For the text-containing cell, return its midpoint in (X, Y) coordinate format. 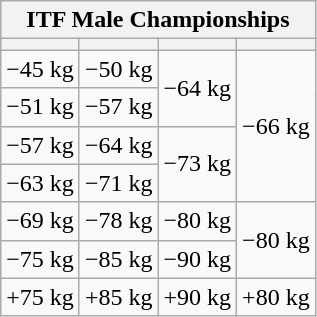
−73 kg (198, 164)
−63 kg (40, 183)
−51 kg (40, 107)
+80 kg (276, 297)
+75 kg (40, 297)
−66 kg (276, 126)
−45 kg (40, 69)
−69 kg (40, 221)
ITF Male Championships (158, 20)
−78 kg (118, 221)
+85 kg (118, 297)
−71 kg (118, 183)
−75 kg (40, 259)
−50 kg (118, 69)
−85 kg (118, 259)
−90 kg (198, 259)
+90 kg (198, 297)
